Detect which cell encompasses the target text, then output its (X, Y) center coordinate. 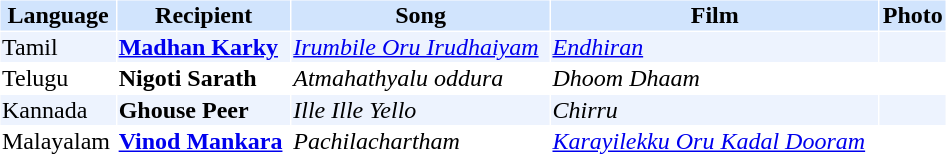
Language (58, 15)
Nigoti Sarath (204, 79)
Madhan Karky (204, 47)
Recipient (204, 15)
Irumbile Oru Irudhaiyam (421, 47)
Atmahathyalu oddura (421, 79)
Tamil (58, 47)
Ghouse Peer (204, 110)
Dhoom Dhaam (715, 79)
Telugu (58, 79)
Photo (912, 15)
Kannada (58, 110)
Song (421, 15)
Endhiran (715, 47)
Film (715, 15)
Ille Ille Yello (421, 110)
Chirru (715, 110)
